Determine the (x, y) coordinate at the center of the cell enclosing the given text.  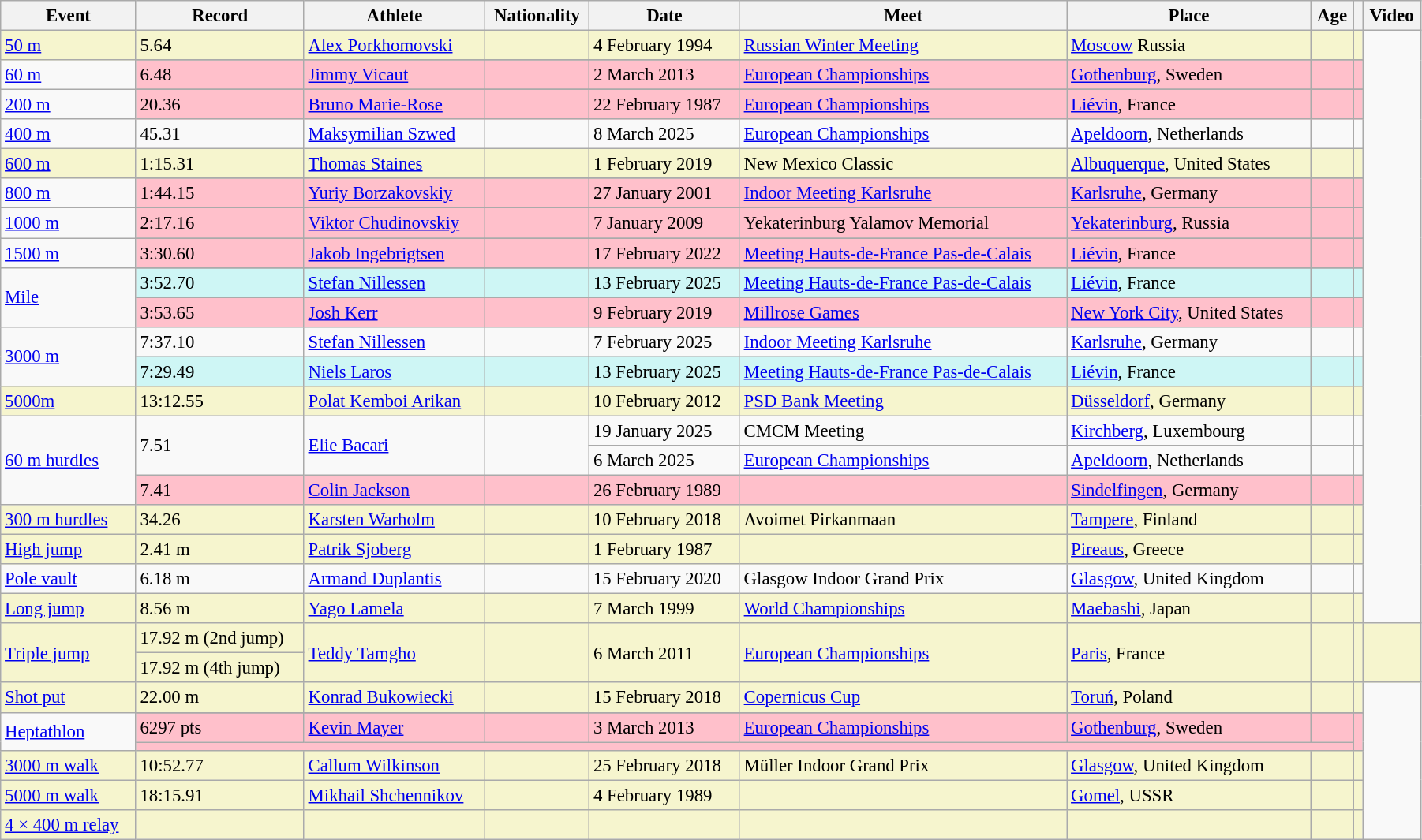
Age (1332, 16)
1 February 2019 (664, 164)
Düsseldorf, Germany (1188, 401)
Athlete (395, 16)
Event (68, 16)
600 m (68, 164)
Video (1392, 16)
22.00 m (219, 698)
Avoimet Pirkanmaan (903, 520)
Thomas Staines (395, 164)
Maebashi, Japan (1188, 609)
60 m (68, 75)
3 March 2013 (664, 727)
Patrik Sjoberg (395, 550)
300 m hurdles (68, 520)
Mikhail Shchennikov (395, 795)
Tampere, Finland (1188, 520)
Polat Kemboi Arikan (395, 401)
8 March 2025 (664, 134)
Mile (68, 297)
6.48 (219, 75)
10 February 2018 (664, 520)
Jakob Ingebrigtsen (395, 253)
New York City, United States (1188, 312)
6 March 2011 (664, 653)
Maksymilian Szwed (395, 134)
Armand Duplantis (395, 579)
2.41 m (219, 550)
Triple jump (68, 653)
27 January 2001 (664, 193)
Paris, France (1188, 653)
Albuquerque, United States (1188, 164)
5000 m walk (68, 795)
17.92 m (4th jump) (219, 668)
2 March 2013 (664, 75)
17 February 2022 (664, 253)
Russian Winter Meeting (903, 46)
3000 m walk (68, 765)
3:53.65 (219, 312)
15 February 2018 (664, 698)
2:17.16 (219, 223)
10 February 2012 (664, 401)
7.51 (219, 445)
Callum Wilkinson (395, 765)
Niels Laros (395, 371)
Müller Indoor Grand Prix (903, 765)
World Championships (903, 609)
50 m (68, 46)
Alex Porkhomovski (395, 46)
Moscow Russia (1188, 46)
Yekaterinburg Yalamov Memorial (903, 223)
3:30.60 (219, 253)
15 February 2020 (664, 579)
7.41 (219, 490)
4 × 400 m relay (68, 825)
34.26 (219, 520)
High jump (68, 550)
22 February 1987 (664, 105)
Yago Lamela (395, 609)
Josh Kerr (395, 312)
800 m (68, 193)
1000 m (68, 223)
Viktor Chudinovskiy (395, 223)
1:44.15 (219, 193)
Long jump (68, 609)
PSD Bank Meeting (903, 401)
Pole vault (68, 579)
Pireaus, Greece (1188, 550)
7:29.49 (219, 371)
20.36 (219, 105)
Place (1188, 16)
6.18 m (219, 579)
Kirchberg, Luxembourg (1188, 431)
45.31 (219, 134)
7:37.10 (219, 342)
19 January 2025 (664, 431)
60 m hurdles (68, 461)
5.64 (219, 46)
17.92 m (2nd jump) (219, 638)
Heptathlon (68, 731)
Konrad Bukowiecki (395, 698)
18:15.91 (219, 795)
Toruń, Poland (1188, 698)
Gomel, USSR (1188, 795)
Colin Jackson (395, 490)
7 January 2009 (664, 223)
3:52.70 (219, 282)
CMCM Meeting (903, 431)
Jimmy Vicaut (395, 75)
Record (219, 16)
Shot put (68, 698)
3000 m (68, 357)
5000m (68, 401)
Elie Bacari (395, 445)
Yekaterinburg, Russia (1188, 223)
Nationality (537, 16)
9 February 2019 (664, 312)
Sindelfingen, Germany (1188, 490)
13:12.55 (219, 401)
8.56 m (219, 609)
26 February 1989 (664, 490)
Kevin Mayer (395, 727)
Date (664, 16)
400 m (68, 134)
Yuriy Borzakovskiy (395, 193)
Glasgow Indoor Grand Prix (903, 579)
200 m (68, 105)
25 February 2018 (664, 765)
Millrose Games (903, 312)
4 February 1989 (664, 795)
Teddy Tamgho (395, 653)
Bruno Marie-Rose (395, 105)
Copernicus Cup (903, 698)
4 February 1994 (664, 46)
New Mexico Classic (903, 164)
1500 m (68, 253)
6297 pts (219, 727)
Meet (903, 16)
1 February 1987 (664, 550)
7 March 1999 (664, 609)
6 March 2025 (664, 461)
10:52.77 (219, 765)
Karsten Warholm (395, 520)
1:15.31 (219, 164)
7 February 2025 (664, 342)
